Locate the cell with the specified text and output its (x, y) center coordinate. 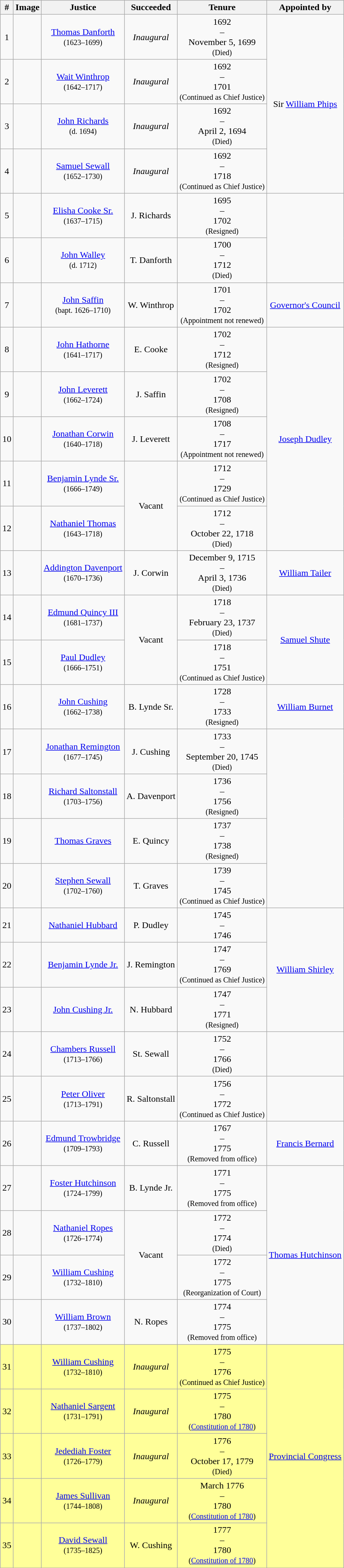
John Hathorne(1641–1717) (83, 350)
A. Davenport (151, 796)
29 (7, 1278)
23 (7, 1009)
Joseph Dudley (305, 439)
Provincial Congress (305, 1456)
1736–1756(Resigned) (222, 796)
1756–1772(Continued as Chief Justice) (222, 1098)
Jonathan Corwin(1640–1718) (83, 439)
J. Saffin (151, 394)
1718–February 23, 1737(Died) (222, 617)
16 (7, 707)
1733–September 20, 1745(Died) (222, 752)
2 (7, 82)
William Tailer (305, 573)
1718–1751(Continued as Chief Justice) (222, 662)
John Cushing Jr. (83, 1009)
David Sewall(1735–1825) (83, 1545)
1739–1745(Continued as Chief Justice) (222, 885)
1701–1702(Appointment not renewed) (222, 305)
William Brown(1737–1802) (83, 1322)
27 (7, 1188)
Jedediah Foster(1726–1779) (83, 1456)
Benjamin Lynde Jr. (83, 965)
Samuel Sewall(1652–1730) (83, 171)
Richard Saltonstall(1703–1756) (83, 796)
Peter Oliver(1713–1791) (83, 1098)
1700–1712(Died) (222, 260)
1777–1780(Constitution of 1780) (222, 1545)
W. Cushing (151, 1545)
Tenure (222, 8)
32 (7, 1411)
15 (7, 662)
B. Lynde Sr. (151, 707)
William Burnet (305, 707)
31 (7, 1367)
Francis Bernard (305, 1143)
3 (7, 126)
Stephen Sewall(1702–1760) (83, 885)
St. Sewall (151, 1054)
1737–1738(Resigned) (222, 841)
P. Dudley (151, 925)
Nathaniel Thomas(1643–1718) (83, 528)
Addington Davenport(1670–1736) (83, 573)
E. Cooke (151, 350)
Thomas Danforth(1623–1699) (83, 37)
13 (7, 573)
1745–1746 (222, 925)
1747–1769(Continued as Chief Justice) (222, 965)
James Sullivan(1744–1808) (83, 1500)
14 (7, 617)
John Cushing(1662–1738) (83, 707)
Benjamin Lynde Sr.(1666–1749) (83, 483)
1752–1766(Died) (222, 1054)
E. Quincy (151, 841)
Appointed by (305, 8)
25 (7, 1098)
N. Hubbard (151, 1009)
Governor's Council (305, 305)
Chambers Russell(1713–1766) (83, 1054)
1775–1780(Constitution of 1780) (222, 1411)
W. Winthrop (151, 305)
35 (7, 1545)
Nathaniel Hubbard (83, 925)
1772–1775(Reorganization of Court) (222, 1278)
1692–November 5, 1699(Died) (222, 37)
Edmund Trowbridge(1709–1793) (83, 1143)
T. Danforth (151, 260)
17 (7, 752)
19 (7, 841)
1774–1775(Removed from office) (222, 1322)
30 (7, 1322)
Justice (83, 8)
1712–October 22, 1718(Died) (222, 528)
Wait Winthrop(1642–1717) (83, 82)
Paul Dudley(1666–1751) (83, 662)
10 (7, 439)
18 (7, 796)
9 (7, 394)
1702–1712(Resigned) (222, 350)
Nathaniel Ropes(1726–1774) (83, 1233)
J. Remington (151, 965)
1708–1717(Appointment not renewed) (222, 439)
26 (7, 1143)
John Walley(d. 1712) (83, 260)
R. Saltonstall (151, 1098)
1702–1708(Resigned) (222, 394)
Thomas Hutchinson (305, 1255)
John Richards(d. 1694) (83, 126)
34 (7, 1500)
Edmund Quincy III(1681–1737) (83, 617)
21 (7, 925)
T. Graves (151, 885)
J. Cushing (151, 752)
1 (7, 37)
6 (7, 260)
1772–1774(Died) (222, 1233)
1771–1775(Removed from office) (222, 1188)
J. Leverett (151, 439)
Elisha Cooke Sr.(1637–1715) (83, 215)
8 (7, 350)
1692–1701(Continued as Chief Justice) (222, 82)
1776–October 17, 1779(Died) (222, 1456)
7 (7, 305)
12 (7, 528)
Succeeded (151, 8)
William Shirley (305, 970)
Foster Hutchinson(1724–1799) (83, 1188)
Sir William Phips (305, 104)
John Leverett(1662–1724) (83, 394)
1775–1776(Continued as Chief Justice) (222, 1367)
20 (7, 885)
33 (7, 1456)
C. Russell (151, 1143)
March 1776–1780(Constitution of 1780) (222, 1500)
Image (28, 8)
1695–1702(Resigned) (222, 215)
28 (7, 1233)
22 (7, 965)
# (7, 8)
B. Lynde Jr. (151, 1188)
1692–April 2, 1694(Died) (222, 126)
5 (7, 215)
Nathaniel Sargent(1731–1791) (83, 1411)
1692–1718(Continued as Chief Justice) (222, 171)
1747–1771(Resigned) (222, 1009)
4 (7, 171)
1767–1775(Removed from office) (222, 1143)
Thomas Graves (83, 841)
J. Corwin (151, 573)
Jonathan Remington(1677–1745) (83, 752)
24 (7, 1054)
1728–1733(Resigned) (222, 707)
John Saffin(bapt. 1626–1710) (83, 305)
J. Richards (151, 215)
N. Ropes (151, 1322)
December 9, 1715–April 3, 1736(Died) (222, 573)
11 (7, 483)
1712–1729(Continued as Chief Justice) (222, 483)
Samuel Shute (305, 640)
